Provide the (x, y) coordinate of the cell's center where the given text is located.  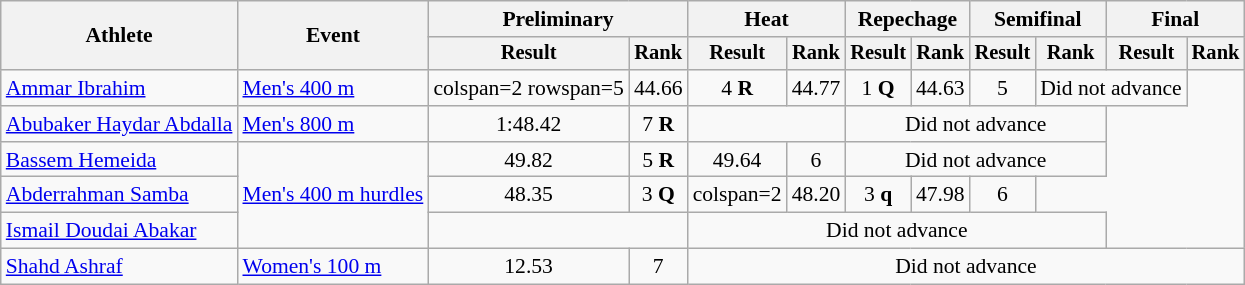
1 Q (878, 88)
3 Q (658, 195)
Final (1175, 19)
4 R (738, 88)
Preliminary (558, 19)
Athlete (120, 36)
3 q (878, 195)
5 R (658, 160)
47.98 (940, 195)
5 (1003, 88)
colspan=2 rowspan=5 (528, 88)
Event (332, 36)
48.20 (816, 195)
12.53 (528, 267)
Abubaker Haydar Abdalla (120, 124)
Abderrahman Samba (120, 195)
44.66 (658, 88)
44.63 (940, 88)
Men's 800 m (332, 124)
Semifinal (1038, 19)
Repechage (907, 19)
7 (658, 267)
48.35 (528, 195)
44.77 (816, 88)
1:48.42 (528, 124)
Ammar Ibrahim (120, 88)
7 R (658, 124)
Shahd Ashraf (120, 267)
49.64 (738, 160)
Women's 100 m (332, 267)
Men's 400 m hurdles (332, 196)
49.82 (528, 160)
colspan=2 (738, 195)
Heat (767, 19)
Ismail Doudai Abakar (120, 231)
Men's 400 m (332, 88)
Bassem Hemeida (120, 160)
